Provide the (X, Y) coordinate of the cell's center where the given text is located.  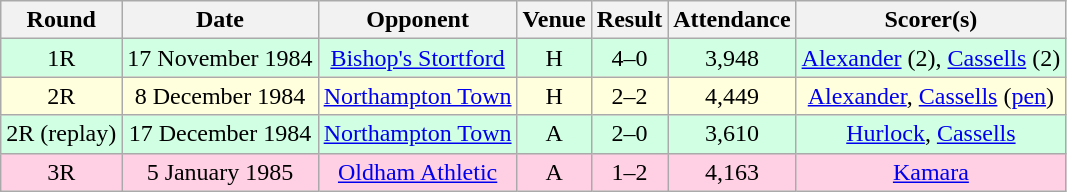
Round (62, 20)
17 December 1984 (220, 134)
4,163 (732, 172)
2R (62, 96)
Date (220, 20)
Scorer(s) (931, 20)
Bishop's Stortford (418, 58)
2–0 (629, 134)
Alexander (2), Cassells (2) (931, 58)
Opponent (418, 20)
17 November 1984 (220, 58)
Oldham Athletic (418, 172)
3,610 (732, 134)
Alexander, Cassells (pen) (931, 96)
Attendance (732, 20)
3,948 (732, 58)
5 January 1985 (220, 172)
Result (629, 20)
4,449 (732, 96)
3R (62, 172)
1R (62, 58)
1–2 (629, 172)
2–2 (629, 96)
2R (replay) (62, 134)
Venue (554, 20)
Kamara (931, 172)
8 December 1984 (220, 96)
4–0 (629, 58)
Hurlock, Cassells (931, 134)
